From the cell containing the given text, extract its center point as [x, y] coordinate. 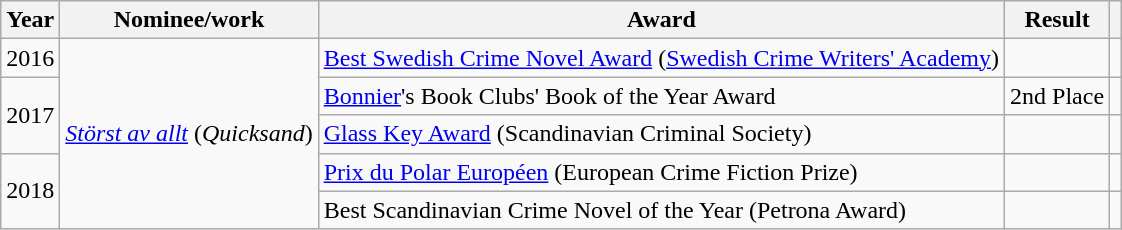
2017 [30, 115]
Award [661, 20]
Year [30, 20]
Glass Key Award (Scandinavian Criminal Society) [661, 134]
2nd Place [1058, 96]
Best Scandinavian Crime Novel of the Year (Petrona Award) [661, 210]
Bonnier's Book Clubs' Book of the Year Award [661, 96]
Prix du Polar Européen (European Crime Fiction Prize) [661, 172]
Störst av allt (Quicksand) [189, 134]
2018 [30, 191]
2016 [30, 58]
Result [1058, 20]
Best Swedish Crime Novel Award (Swedish Crime Writers' Academy) [661, 58]
Nominee/work [189, 20]
